Locate the cell with the specified text and output its (X, Y) center coordinate. 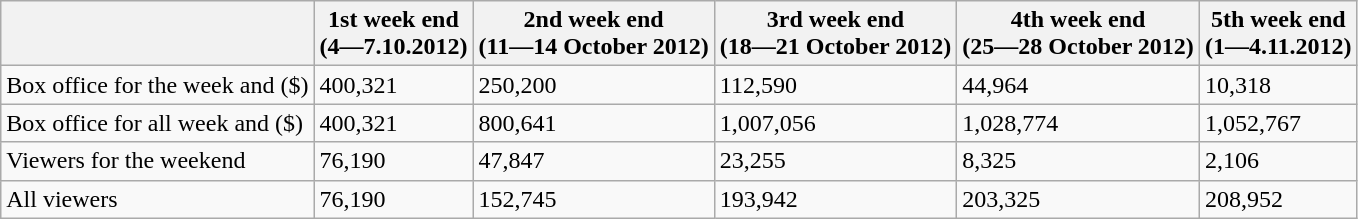
44,964 (1078, 85)
4th week end (25—28 October 2012) (1078, 34)
All viewers (158, 199)
112,590 (836, 85)
152,745 (594, 199)
1st week end (4—7.10.2012) (394, 34)
5th week end (1—4.11.2012) (1278, 34)
23,255 (836, 161)
1,007,056 (836, 123)
1,028,774 (1078, 123)
47,847 (594, 161)
8,325 (1078, 161)
2nd week end (11—14 October 2012) (594, 34)
Box office for all week and ($) (158, 123)
10,318 (1278, 85)
208,952 (1278, 199)
Box office for the week and ($) (158, 85)
1,052,767 (1278, 123)
250,200 (594, 85)
203,325 (1078, 199)
Viewers for the weekend (158, 161)
3rd week end (18—21 October 2012) (836, 34)
2,106 (1278, 161)
193,942 (836, 199)
800,641 (594, 123)
